Capture the cell that displays the provided text and extract its [X, Y] central coordinate. 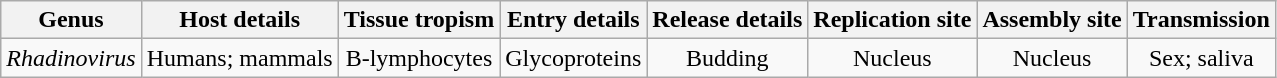
Replication site [892, 20]
Entry details [574, 20]
Sex; saliva [1201, 58]
Genus [71, 20]
Release details [728, 20]
B-lymphocytes [419, 58]
Assembly site [1052, 20]
Tissue tropism [419, 20]
Rhadinovirus [71, 58]
Glycoproteins [574, 58]
Host details [240, 20]
Humans; mammals [240, 58]
Budding [728, 58]
Transmission [1201, 20]
